Extract the (X, Y) coordinate from the center of the cell holding the provided text.  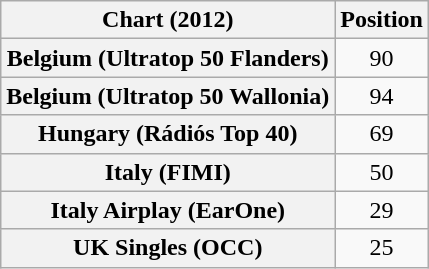
Italy (FIMI) (168, 172)
69 (382, 134)
Position (382, 20)
Hungary (Rádiós Top 40) (168, 134)
Chart (2012) (168, 20)
50 (382, 172)
94 (382, 96)
Italy Airplay (EarOne) (168, 210)
90 (382, 58)
Belgium (Ultratop 50 Flanders) (168, 58)
UK Singles (OCC) (168, 248)
25 (382, 248)
Belgium (Ultratop 50 Wallonia) (168, 96)
29 (382, 210)
